Provide the [X, Y] coordinate of the cell's center where the given text is located.  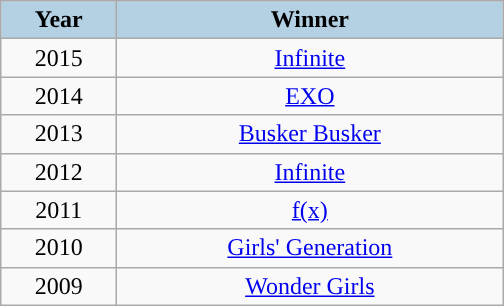
2011 [59, 210]
Wonder Girls [310, 286]
2013 [59, 134]
Busker Busker [310, 134]
2014 [59, 96]
2012 [59, 172]
2015 [59, 58]
EXO [310, 96]
Year [59, 20]
Winner [310, 20]
2009 [59, 286]
Girls' Generation [310, 248]
f(x) [310, 210]
2010 [59, 248]
